Scan for the cell matching the given text and deliver its (x, y) coordinate at center. 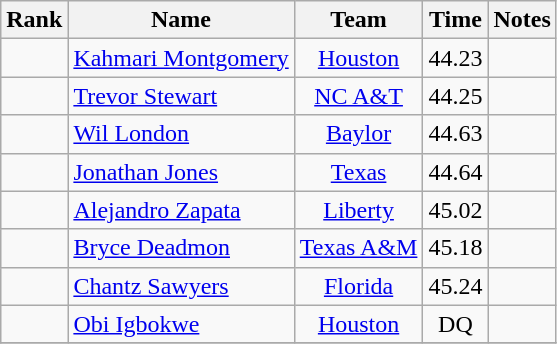
Jonathan Jones (181, 172)
45.18 (456, 248)
Texas (358, 172)
Notes (522, 20)
Time (456, 20)
Liberty (358, 210)
Name (181, 20)
Trevor Stewart (181, 96)
44.25 (456, 96)
Obi Igbokwe (181, 324)
Kahmari Montgomery (181, 58)
DQ (456, 324)
Florida (358, 286)
44.64 (456, 172)
45.02 (456, 210)
Wil London (181, 134)
Baylor (358, 134)
NC A&T (358, 96)
44.23 (456, 58)
Rank (34, 20)
45.24 (456, 286)
Alejandro Zapata (181, 210)
Texas A&M (358, 248)
Team (358, 20)
44.63 (456, 134)
Bryce Deadmon (181, 248)
Chantz Sawyers (181, 286)
